Find where the given text appears and provide that cell's center as [X, Y] coordinate. 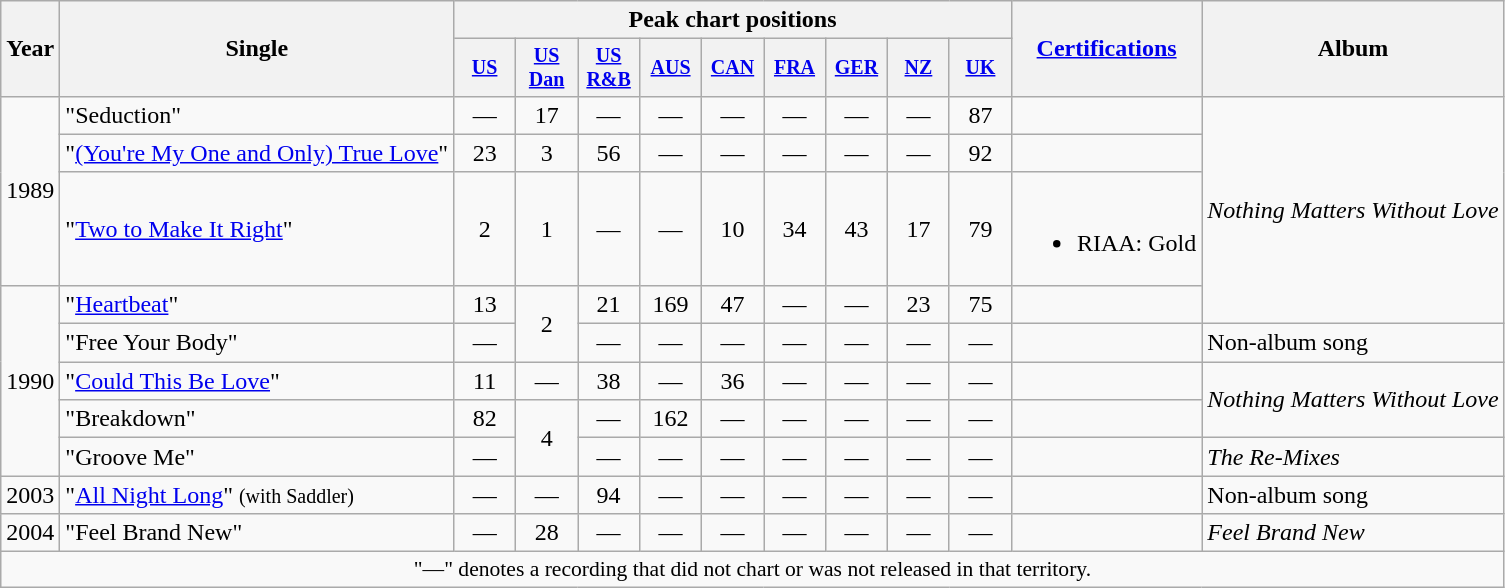
"Groove Me" [257, 457]
"Two to Make It Right" [257, 228]
1 [547, 228]
11 [485, 381]
"Heartbeat" [257, 304]
CAN [733, 68]
Album [1353, 49]
82 [485, 419]
"Free Your Body" [257, 343]
The Re-Mixes [1353, 457]
38 [609, 381]
Peak chart positions [733, 20]
"Seduction" [257, 115]
US [485, 68]
94 [609, 495]
RIAA: Gold [1106, 228]
47 [733, 304]
FRA [795, 68]
34 [795, 228]
GER [856, 68]
79 [980, 228]
Feel Brand New [1353, 533]
28 [547, 533]
21 [609, 304]
36 [733, 381]
2003 [30, 495]
"All Night Long" (with Saddler) [257, 495]
13 [485, 304]
3 [547, 153]
169 [671, 304]
87 [980, 115]
1989 [30, 190]
2004 [30, 533]
92 [980, 153]
US Dan [547, 68]
75 [980, 304]
Certifications [1106, 49]
"(You're My One and Only) True Love" [257, 153]
Single [257, 49]
"Feel Brand New" [257, 533]
NZ [918, 68]
UK [980, 68]
"Breakdown" [257, 419]
Year [30, 49]
"—" denotes a recording that did not chart or was not released in that territory. [752, 570]
10 [733, 228]
US R&B [609, 68]
1990 [30, 380]
162 [671, 419]
43 [856, 228]
4 [547, 438]
56 [609, 153]
AUS [671, 68]
"Could This Be Love" [257, 381]
